For the text-containing cell, return its midpoint in (x, y) coordinate format. 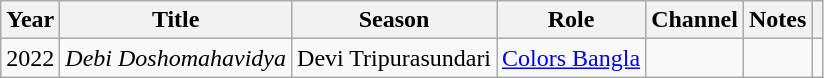
2022 (30, 58)
Debi Doshomahavidya (176, 58)
Season (394, 20)
Year (30, 20)
Devi Tripurasundari (394, 58)
Role (572, 20)
Channel (695, 20)
Notes (777, 20)
Colors Bangla (572, 58)
Title (176, 20)
